From the cell containing the given text, extract its center point as (x, y) coordinate. 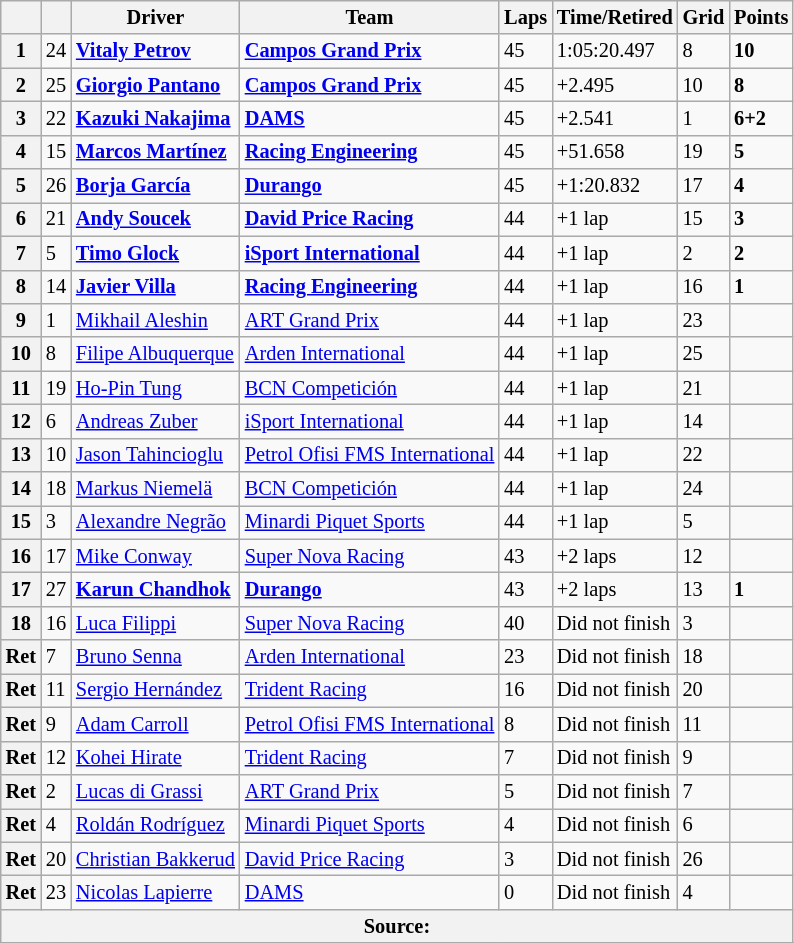
6+2 (761, 118)
Driver (156, 17)
Bruno Senna (156, 657)
Sergio Hernández (156, 690)
Team (370, 17)
Marcos Martínez (156, 152)
Nicolas Lapierre (156, 892)
Kohei Hirate (156, 758)
Mike Conway (156, 556)
Ho-Pin Tung (156, 388)
1:05:20.497 (615, 51)
Roldán Rodríguez (156, 825)
0 (526, 892)
Luca Filippi (156, 623)
+1:20.832 (615, 186)
Timo Glock (156, 253)
Grid (704, 17)
Mikhail Aleshin (156, 320)
Andy Soucek (156, 219)
Alexandre Negrão (156, 522)
Adam Carroll (156, 724)
Markus Niemelä (156, 489)
Time/Retired (615, 17)
Jason Tahincioglu (156, 455)
Vitaly Petrov (156, 51)
27 (56, 589)
40 (526, 623)
Source: (397, 926)
Borja García (156, 186)
Filipe Albuquerque (156, 354)
Lucas di Grassi (156, 791)
Andreas Zuber (156, 421)
Javier Villa (156, 287)
Giorgio Pantano (156, 85)
Laps (526, 17)
+2.541 (615, 118)
+51.658 (615, 152)
Christian Bakkerud (156, 859)
Karun Chandhok (156, 589)
Kazuki Nakajima (156, 118)
+2.495 (615, 85)
Points (761, 17)
